Extract the (x, y) coordinate from the center of the cell holding the provided text.  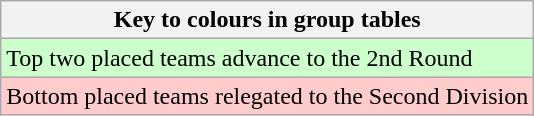
Bottom placed teams relegated to the Second Division (268, 96)
Top two placed teams advance to the 2nd Round (268, 58)
Key to colours in group tables (268, 20)
